Locate the cell with the specified text and output its [x, y] center coordinate. 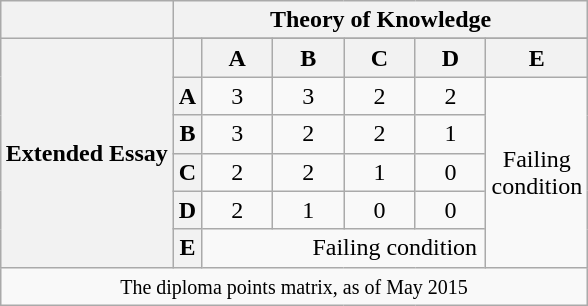
Extended Essay [86, 153]
The diploma points matrix, as of May 2015 [294, 286]
Theory of Knowledge [380, 20]
